Extract the (X, Y) coordinate from the center of the cell holding the provided text.  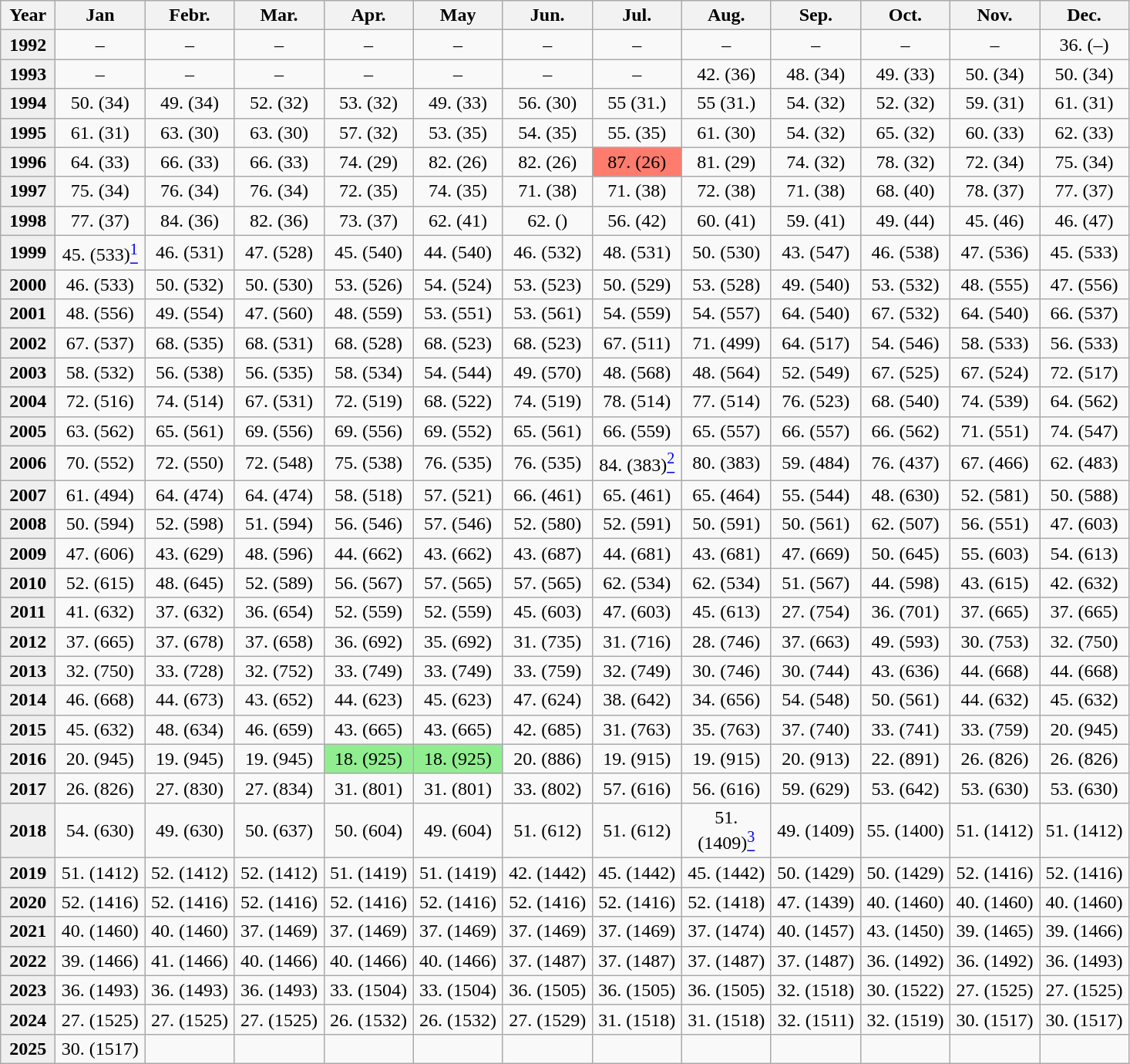
58. (533) (994, 343)
52. (1418) (726, 902)
46. (659) (279, 729)
2022 (28, 961)
55. (35) (637, 133)
78. (514) (637, 402)
54. (613) (1084, 554)
67. (531) (279, 402)
Febr. (190, 15)
44. (662) (368, 554)
43. (681) (726, 554)
61. (30) (726, 133)
46. (47) (1084, 221)
87. (26) (637, 162)
45. (603) (547, 612)
45. (540) (368, 253)
38. (642) (637, 700)
56. (567) (368, 583)
74. (547) (1084, 431)
78. (37) (994, 191)
67. (524) (994, 372)
Nov. (994, 15)
1999 (28, 253)
49. (44) (905, 221)
Dec. (1084, 15)
74. (539) (994, 402)
45. (623) (458, 700)
30. (1522) (905, 990)
53. (528) (726, 285)
64. (562) (1084, 402)
1997 (28, 191)
2011 (28, 612)
37. (658) (279, 641)
72. (519) (368, 402)
47. (556) (1084, 285)
27. (834) (279, 788)
49. (540) (816, 285)
51. (567) (816, 583)
32. (752) (279, 671)
72. (550) (190, 463)
70. (552) (100, 463)
49. (593) (905, 641)
1995 (28, 133)
58. (534) (368, 372)
58. (518) (368, 495)
42. (36) (726, 74)
59. (484) (816, 463)
48. (564) (726, 372)
59. (41) (816, 221)
30. (746) (726, 671)
Jun. (547, 15)
52. (591) (637, 524)
2014 (28, 700)
64. (517) (816, 343)
66. (559) (637, 431)
1992 (28, 45)
54. (557) (726, 314)
68. (40) (905, 191)
37. (678) (190, 641)
72. (517) (1084, 372)
2008 (28, 524)
33. (728) (190, 671)
1996 (28, 162)
27. (830) (190, 788)
43. (1450) (905, 931)
42. (685) (547, 729)
68. (528) (368, 343)
46. (668) (100, 700)
31. (763) (637, 729)
52. (581) (994, 495)
36. (–) (1084, 45)
60. (41) (726, 221)
28. (746) (726, 641)
37. (632) (190, 612)
68. (522) (458, 402)
53. (532) (905, 285)
66. (537) (1084, 314)
47. (536) (994, 253)
54. (546) (905, 343)
Apr. (368, 15)
49. (630) (190, 830)
48. (531) (637, 253)
80. (383) (726, 463)
62. (41) (458, 221)
2007 (28, 495)
37. (663) (816, 641)
74. (519) (547, 402)
44. (632) (994, 700)
74. (514) (190, 402)
Mar. (279, 15)
54. (544) (458, 372)
41. (632) (100, 612)
59. (31) (994, 103)
50. (645) (905, 554)
48. (645) (190, 583)
75. (538) (368, 463)
43. (629) (190, 554)
2012 (28, 641)
57. (546) (458, 524)
51. (594) (279, 524)
65. (461) (637, 495)
68. (531) (279, 343)
49. (570) (547, 372)
43. (687) (547, 554)
2002 (28, 343)
44. (623) (368, 700)
54. (548) (816, 700)
48. (559) (368, 314)
2009 (28, 554)
2003 (28, 372)
30. (744) (816, 671)
May (458, 15)
81. (29) (726, 162)
50. (529) (637, 285)
49. (554) (190, 314)
1993 (28, 74)
36. (654) (279, 612)
66. (461) (547, 495)
27. (1529) (547, 1019)
37. (1474) (726, 931)
65. (464) (726, 495)
2017 (28, 788)
2004 (28, 402)
60. (33) (994, 133)
44. (540) (458, 253)
71. (551) (994, 431)
37. (740) (816, 729)
56. (30) (547, 103)
30. (753) (994, 641)
68. (540) (905, 402)
69. (552) (458, 431)
49. (604) (458, 830)
58. (532) (100, 372)
48. (596) (279, 554)
32. (1511) (816, 1019)
35. (692) (458, 641)
32. (1518) (816, 990)
65. (32) (905, 133)
48. (630) (905, 495)
43. (652) (279, 700)
56. (546) (368, 524)
32. (749) (637, 671)
48. (634) (190, 729)
31. (735) (547, 641)
56. (533) (1084, 343)
47. (528) (279, 253)
62. (483) (1084, 463)
42. (1442) (547, 873)
62. (507) (905, 524)
33. (802) (547, 788)
51. (1409)3 (726, 830)
56. (551) (994, 524)
45. (46) (994, 221)
Oct. (905, 15)
57. (521) (458, 495)
47. (1439) (816, 902)
53. (561) (547, 314)
72. (516) (100, 402)
44. (673) (190, 700)
56. (42) (637, 221)
44. (681) (637, 554)
47. (624) (547, 700)
53. (526) (368, 285)
74. (32) (816, 162)
50. (532) (190, 285)
46. (531) (190, 253)
2000 (28, 285)
53. (523) (547, 285)
48. (34) (816, 74)
61. (494) (100, 495)
34. (656) (726, 700)
52. (615) (100, 583)
43. (547) (816, 253)
27. (754) (816, 612)
67. (525) (905, 372)
82. (36) (279, 221)
42. (632) (1084, 583)
74. (29) (368, 162)
72. (34) (994, 162)
46. (538) (905, 253)
53. (32) (368, 103)
53. (35) (458, 133)
84. (383)2 (637, 463)
22. (891) (905, 759)
2023 (28, 990)
55. (603) (994, 554)
67. (537) (100, 343)
45. (613) (726, 612)
33. (741) (905, 729)
77. (514) (726, 402)
47. (606) (100, 554)
50. (591) (726, 524)
62. (33) (1084, 133)
56. (538) (190, 372)
46. (533) (100, 285)
67. (466) (994, 463)
1994 (28, 103)
Jan (100, 15)
56. (535) (279, 372)
39. (1465) (994, 931)
50. (588) (1084, 495)
84. (36) (190, 221)
31. (716) (637, 641)
2015 (28, 729)
67. (511) (637, 343)
2025 (28, 1049)
47. (560) (279, 314)
Sep. (816, 15)
36. (701) (905, 612)
66. (557) (816, 431)
56. (616) (726, 788)
43. (636) (905, 671)
2013 (28, 671)
43. (662) (458, 554)
50. (594) (100, 524)
2020 (28, 902)
35. (763) (726, 729)
45. (533)1 (100, 253)
71. (499) (726, 343)
76. (523) (816, 402)
68. (535) (190, 343)
57. (616) (637, 788)
2010 (28, 583)
50. (637) (279, 830)
66. (562) (905, 431)
Year (28, 15)
53. (551) (458, 314)
50. (604) (368, 830)
72. (548) (279, 463)
20. (913) (816, 759)
54. (630) (100, 830)
Jul. (637, 15)
55. (1400) (905, 830)
48. (556) (100, 314)
1998 (28, 221)
54. (559) (637, 314)
62. () (547, 221)
48. (555) (994, 285)
2021 (28, 931)
64. (33) (100, 162)
47. (669) (816, 554)
44. (598) (905, 583)
52. (580) (547, 524)
46. (532) (547, 253)
76. (437) (905, 463)
43. (615) (994, 583)
2019 (28, 873)
40. (1457) (816, 931)
49. (34) (190, 103)
59. (629) (816, 788)
78. (32) (905, 162)
73. (37) (368, 221)
49. (1409) (816, 830)
72. (35) (368, 191)
52. (589) (279, 583)
32. (1519) (905, 1019)
55. (544) (816, 495)
54. (35) (547, 133)
2016 (28, 759)
2024 (28, 1019)
57. (32) (368, 133)
52. (598) (190, 524)
Aug. (726, 15)
72. (38) (726, 191)
45. (533) (1084, 253)
74. (35) (458, 191)
63. (562) (100, 431)
53. (642) (905, 788)
2001 (28, 314)
41. (1466) (190, 961)
48. (568) (637, 372)
54. (524) (458, 285)
67. (532) (905, 314)
52. (549) (816, 372)
36. (692) (368, 641)
2018 (28, 830)
2005 (28, 431)
20. (886) (547, 759)
65. (557) (726, 431)
2006 (28, 463)
